Pinpoint the cell where the given text exists, returning its (X, Y) midpoint coordinate. 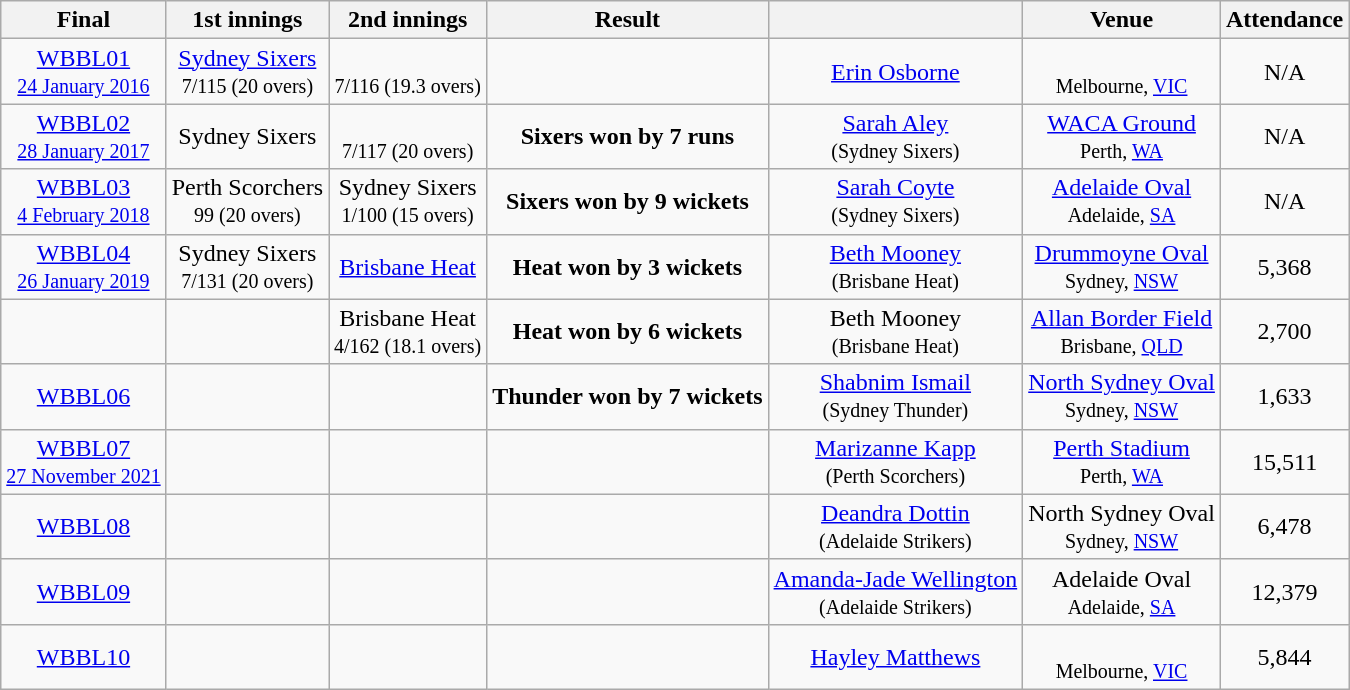
Venue (1122, 20)
Allan Border FieldBrisbane, QLD (1122, 332)
7/116 (19.3 overs) (408, 72)
Sarah Coyte(Sydney Sixers) (896, 202)
1,633 (1284, 396)
Drummoyne OvalSydney, NSW (1122, 266)
Sarah Aley(Sydney Sixers) (896, 136)
2nd innings (408, 20)
Sydney Sixers7/115 (20 overs) (247, 72)
Sydney Sixers7/131 (20 overs) (247, 266)
Amanda-Jade Wellington(Adelaide Strikers) (896, 592)
WBBL0124 January 2016 (84, 72)
Shabnim Ismail(Sydney Thunder) (896, 396)
Perth StadiumPerth, WA (1122, 462)
5,368 (1284, 266)
WACA GroundPerth, WA (1122, 136)
WBBL0727 November 2021 (84, 462)
Result (628, 20)
Heat won by 3 wickets (628, 266)
Attendance (1284, 20)
WBBL10 (84, 656)
Brisbane Heat (408, 266)
WBBL0228 January 2017 (84, 136)
12,379 (1284, 592)
WBBL09 (84, 592)
1st innings (247, 20)
Brisbane Heat4/162 (18.1 overs) (408, 332)
15,511 (1284, 462)
WBBL0426 January 2019 (84, 266)
Deandra Dottin(Adelaide Strikers) (896, 526)
Thunder won by 7 wickets (628, 396)
Sydney Sixers1/100 (15 overs) (408, 202)
7/117 (20 overs) (408, 136)
Erin Osborne (896, 72)
Marizanne Kapp(Perth Scorchers) (896, 462)
Perth Scorchers99 (20 overs) (247, 202)
Sixers won by 7 runs (628, 136)
Heat won by 6 wickets (628, 332)
Hayley Matthews (896, 656)
2,700 (1284, 332)
6,478 (1284, 526)
WBBL08 (84, 526)
Sixers won by 9 wickets (628, 202)
Sydney Sixers (247, 136)
WBBL06 (84, 396)
Final (84, 20)
WBBL034 February 2018 (84, 202)
5,844 (1284, 656)
